Pinpoint the cell where the given text exists, returning its (X, Y) midpoint coordinate. 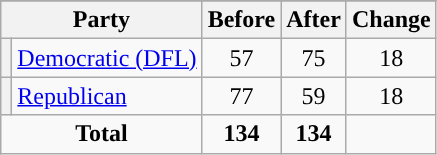
59 (314, 96)
Party (102, 20)
Democratic (DFL) (107, 58)
Before (242, 20)
After (314, 20)
Total (102, 134)
57 (242, 58)
Change (391, 20)
75 (314, 58)
77 (242, 96)
Republican (107, 96)
